Scan for the cell matching the given text and deliver its (X, Y) coordinate at center. 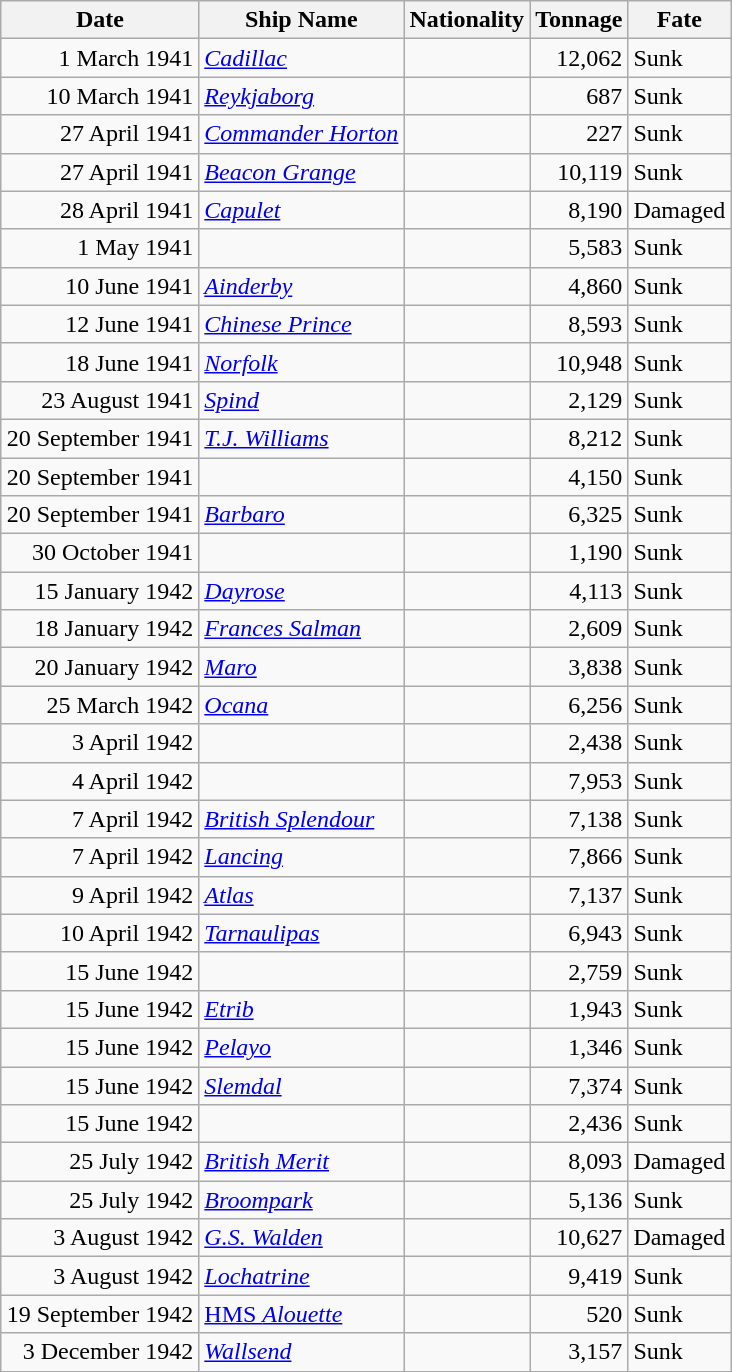
Ship Name (302, 20)
19 September 1942 (100, 1314)
Pelayo (302, 1047)
10 June 1941 (100, 286)
18 June 1941 (100, 362)
Nationality (467, 20)
Spind (302, 400)
2,759 (579, 971)
Wallsend (302, 1352)
6,943 (579, 933)
12,062 (579, 58)
Ocana (302, 705)
2,129 (579, 400)
Norfolk (302, 362)
3,838 (579, 667)
1 May 1941 (100, 248)
G.S. Walden (302, 1238)
8,190 (579, 210)
2,438 (579, 743)
520 (579, 1314)
Atlas (302, 895)
Dayrose (302, 591)
2,609 (579, 629)
4 April 1942 (100, 781)
8,093 (579, 1162)
Date (100, 20)
British Splendour (302, 819)
Broompark (302, 1200)
3 April 1942 (100, 743)
10 March 1941 (100, 96)
Cadillac (302, 58)
30 October 1941 (100, 553)
8,593 (579, 324)
Commander Horton (302, 134)
Lochatrine (302, 1276)
2,436 (579, 1124)
4,150 (579, 477)
25 March 1942 (100, 705)
9 April 1942 (100, 895)
7,137 (579, 895)
6,256 (579, 705)
10 April 1942 (100, 933)
Tarnaulipas (302, 933)
28 April 1941 (100, 210)
T.J. Williams (302, 438)
227 (579, 134)
Maro (302, 667)
15 January 1942 (100, 591)
1,943 (579, 1009)
HMS Alouette (302, 1314)
687 (579, 96)
10,627 (579, 1238)
7,953 (579, 781)
7,138 (579, 819)
Beacon Grange (302, 172)
Ainderby (302, 286)
20 January 1942 (100, 667)
23 August 1941 (100, 400)
Tonnage (579, 20)
Fate (680, 20)
18 January 1942 (100, 629)
1 March 1941 (100, 58)
4,860 (579, 286)
7,374 (579, 1085)
8,212 (579, 438)
5,136 (579, 1200)
Barbaro (302, 515)
1,346 (579, 1047)
Reykjaborg (302, 96)
7,866 (579, 857)
6,325 (579, 515)
Frances Salman (302, 629)
4,113 (579, 591)
12 June 1941 (100, 324)
10,948 (579, 362)
Chinese Prince (302, 324)
Etrib (302, 1009)
3,157 (579, 1352)
3 December 1942 (100, 1352)
9,419 (579, 1276)
5,583 (579, 248)
1,190 (579, 553)
Lancing (302, 857)
Capulet (302, 210)
British Merit (302, 1162)
10,119 (579, 172)
Slemdal (302, 1085)
